Detect which cell encompasses the target text, then output its (x, y) center coordinate. 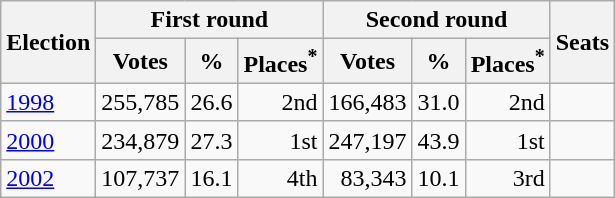
166,483 (368, 102)
247,197 (368, 140)
4th (280, 178)
43.9 (438, 140)
2002 (48, 178)
16.1 (212, 178)
10.1 (438, 178)
Second round (436, 20)
107,737 (140, 178)
27.3 (212, 140)
3rd (508, 178)
Seats (582, 42)
234,879 (140, 140)
83,343 (368, 178)
1998 (48, 102)
2000 (48, 140)
First round (210, 20)
Election (48, 42)
31.0 (438, 102)
26.6 (212, 102)
255,785 (140, 102)
